Return [X, Y] of the center of cell containing provided text 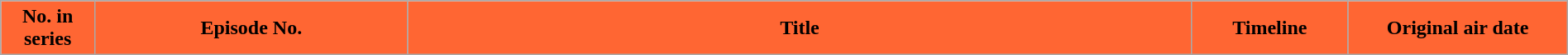
Original air date [1457, 28]
Timeline [1270, 28]
Episode No. [251, 28]
No. in series [48, 28]
Title [799, 28]
